Return [x, y] of the center of cell containing provided text 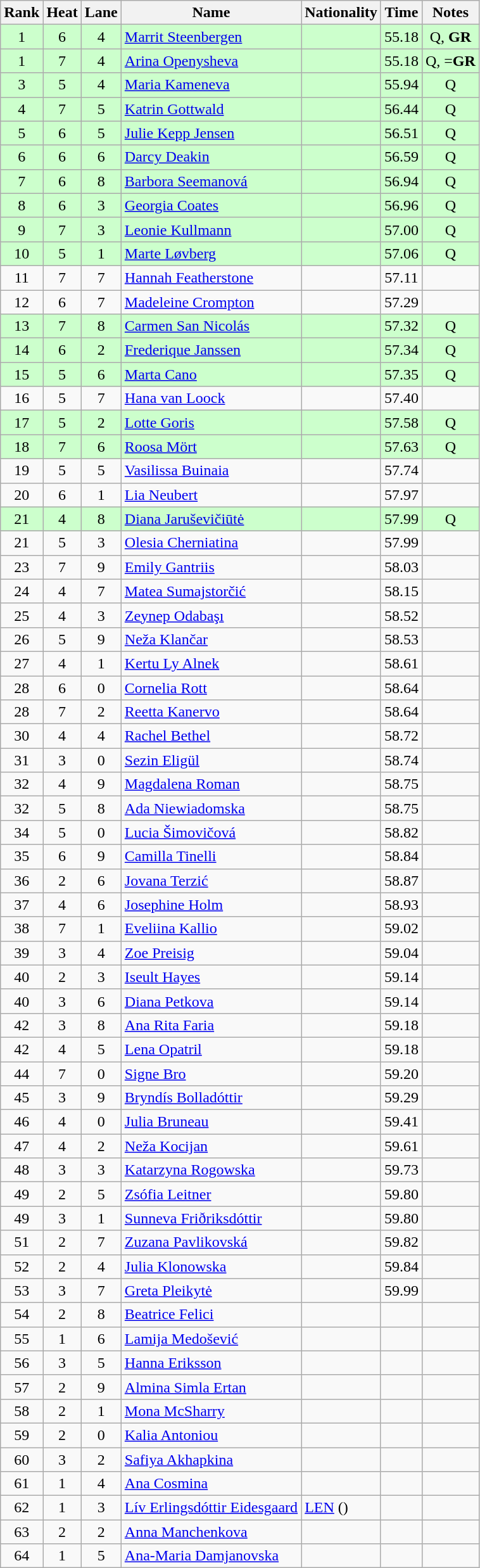
Carmen San Nicolás [211, 326]
Hanna Eriksson [211, 1363]
48 [22, 1170]
57.63 [401, 447]
23 [22, 567]
59.02 [401, 929]
Zeynep Odabaşı [211, 615]
53 [22, 1291]
Signe Bro [211, 1074]
Lamija Medošević [211, 1339]
Georgia Coates [211, 205]
Greta Pleikytė [211, 1291]
59.82 [401, 1242]
11 [22, 277]
Ana Cosmina [211, 1484]
Josephine Holm [211, 905]
Rank [22, 13]
56 [22, 1363]
Bryndís Bolladóttir [211, 1098]
56.96 [401, 205]
Magdalena Roman [211, 784]
56.44 [401, 109]
59.20 [401, 1074]
Lív Erlingsdóttir Eidesgaard [211, 1508]
61 [22, 1484]
Marta Cano [211, 374]
58.84 [401, 857]
57.00 [401, 229]
18 [22, 447]
59.04 [401, 953]
Sezin Eligül [211, 760]
57.40 [401, 398]
Safiya Akhapkina [211, 1459]
16 [22, 398]
59.29 [401, 1098]
Zoe Preisig [211, 953]
58.53 [401, 639]
Lucia Šimovičová [211, 832]
58.93 [401, 905]
56.59 [401, 157]
58.72 [401, 736]
57 [22, 1387]
62 [22, 1508]
Ada Niewiadomska [211, 808]
10 [22, 253]
Barbora Seemanová [211, 181]
Lia Neubert [211, 495]
Madeleine Crompton [211, 302]
19 [22, 471]
47 [22, 1146]
Jovana Terzić [211, 881]
58.61 [401, 663]
Olesia Cherniatina [211, 543]
Rachel Bethel [211, 736]
57.29 [401, 302]
58.03 [401, 567]
Reetta Kanervo [211, 712]
57.32 [401, 326]
Maria Kameneva [211, 85]
39 [22, 953]
Diana Jaruševičiūtė [211, 519]
Hannah Featherstone [211, 277]
58.82 [401, 832]
55.94 [401, 85]
14 [22, 350]
38 [22, 929]
46 [22, 1122]
Julia Klonowska [211, 1266]
Darcy Deakin [211, 157]
Q, =GR [450, 61]
Diana Petkova [211, 1001]
Julia Bruneau [211, 1122]
Zuzana Pavlikovská [211, 1242]
57.74 [401, 471]
Q, GR [450, 37]
64 [22, 1556]
Arina Openysheva [211, 61]
59.61 [401, 1146]
Iseult Hayes [211, 977]
59.41 [401, 1122]
57.11 [401, 277]
Frederique Janssen [211, 350]
58.87 [401, 881]
13 [22, 326]
LEN () [341, 1508]
58.74 [401, 760]
59.84 [401, 1266]
24 [22, 591]
27 [22, 663]
Camilla Tinelli [211, 857]
Katrin Gottwald [211, 109]
15 [22, 374]
31 [22, 760]
Anna Manchenkova [211, 1532]
37 [22, 905]
17 [22, 423]
Kalia Antoniou [211, 1435]
12 [22, 302]
57.58 [401, 423]
Mona McSharry [211, 1411]
Julie Kepp Jensen [211, 133]
56.51 [401, 133]
58 [22, 1411]
57.35 [401, 374]
Name [211, 13]
58.15 [401, 591]
56.94 [401, 181]
Sunneva Friðriksdóttir [211, 1218]
Neža Kocijan [211, 1146]
Vasilissa Buinaia [211, 471]
Almina Simla Ertan [211, 1387]
Time [401, 13]
44 [22, 1074]
51 [22, 1242]
34 [22, 832]
Nationality [341, 13]
Marte Løvberg [211, 253]
Leonie Kullmann [211, 229]
Emily Gantriis [211, 567]
Lane [101, 13]
36 [22, 881]
58.52 [401, 615]
Zsófia Leitner [211, 1194]
Matea Sumajstorčić [211, 591]
Neža Klančar [211, 639]
20 [22, 495]
57.06 [401, 253]
Ana-Maria Damjanovska [211, 1556]
Cornelia Rott [211, 687]
Marrit Steenbergen [211, 37]
60 [22, 1459]
59 [22, 1435]
52 [22, 1266]
Ana Rita Faria [211, 1025]
Hana van Loock [211, 398]
Lena Opatril [211, 1049]
45 [22, 1098]
Beatrice Felici [211, 1315]
Notes [450, 13]
Katarzyna Rogowska [211, 1170]
59.99 [401, 1291]
63 [22, 1532]
Lotte Goris [211, 423]
26 [22, 639]
Eveliina Kallio [211, 929]
59.73 [401, 1170]
25 [22, 615]
Roosa Mört [211, 447]
57.97 [401, 495]
54 [22, 1315]
57.34 [401, 350]
Heat [62, 13]
30 [22, 736]
Kertu Ly Alnek [211, 663]
35 [22, 857]
55 [22, 1339]
